Return [X, Y] of the center of cell containing provided text 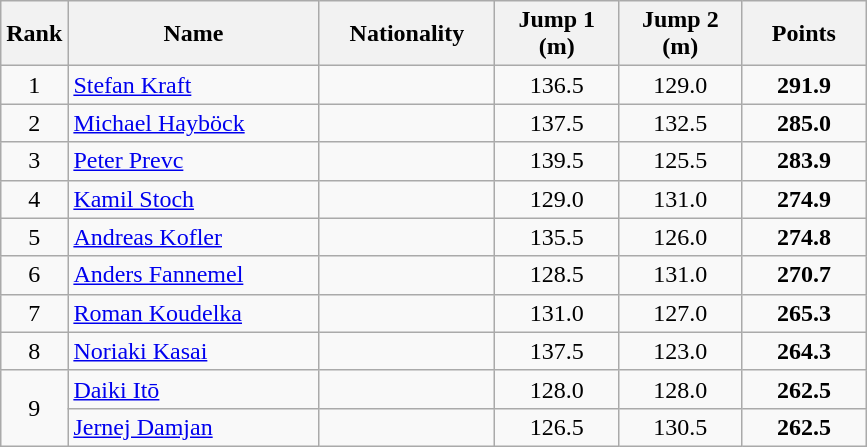
123.0 [681, 351]
Kamil Stoch [194, 199]
Jernej Damjan [194, 427]
285.0 [804, 123]
264.3 [804, 351]
Daiki Itō [194, 389]
126.5 [557, 427]
283.9 [804, 161]
136.5 [557, 85]
7 [34, 313]
Rank [34, 34]
135.5 [557, 237]
Roman Koudelka [194, 313]
Andreas Kofler [194, 237]
Stefan Kraft [194, 85]
4 [34, 199]
130.5 [681, 427]
128.5 [557, 275]
Michael Hayböck [194, 123]
127.0 [681, 313]
270.7 [804, 275]
Anders Fannemel [194, 275]
Peter Prevc [194, 161]
265.3 [804, 313]
2 [34, 123]
3 [34, 161]
132.5 [681, 123]
5 [34, 237]
Noriaki Kasai [194, 351]
274.8 [804, 237]
6 [34, 275]
274.9 [804, 199]
139.5 [557, 161]
Jump 2 (m) [681, 34]
126.0 [681, 237]
8 [34, 351]
Jump 1 (m) [557, 34]
291.9 [804, 85]
1 [34, 85]
Nationality [407, 34]
Points [804, 34]
9 [34, 408]
Name [194, 34]
125.5 [681, 161]
